Extract the (x, y) coordinate from the center of the cell holding the provided text.  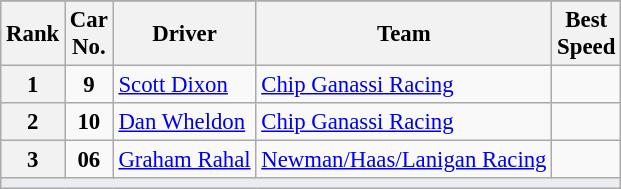
3 (33, 160)
Driver (184, 34)
2 (33, 122)
CarNo. (90, 34)
Newman/Haas/Lanigan Racing (404, 160)
BestSpeed (586, 34)
06 (90, 160)
9 (90, 85)
1 (33, 85)
Scott Dixon (184, 85)
10 (90, 122)
Team (404, 34)
Rank (33, 34)
Dan Wheldon (184, 122)
Graham Rahal (184, 160)
